Search for the cell housing the specified text and yield its [x, y] center coordinate. 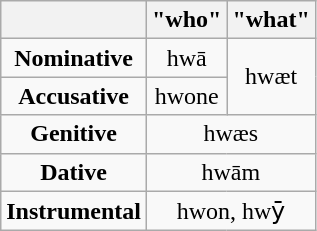
Dative [74, 172]
hwæs [230, 134]
hwām [230, 172]
Genitive [74, 134]
"what" [271, 20]
hwon, hwȳ [230, 211]
hwā [186, 58]
Accusative [74, 96]
Nominative [74, 58]
"who" [186, 20]
hwone [186, 96]
Instrumental [74, 211]
hwæt [271, 77]
